Pinpoint the cell where the given text exists, returning its [X, Y] midpoint coordinate. 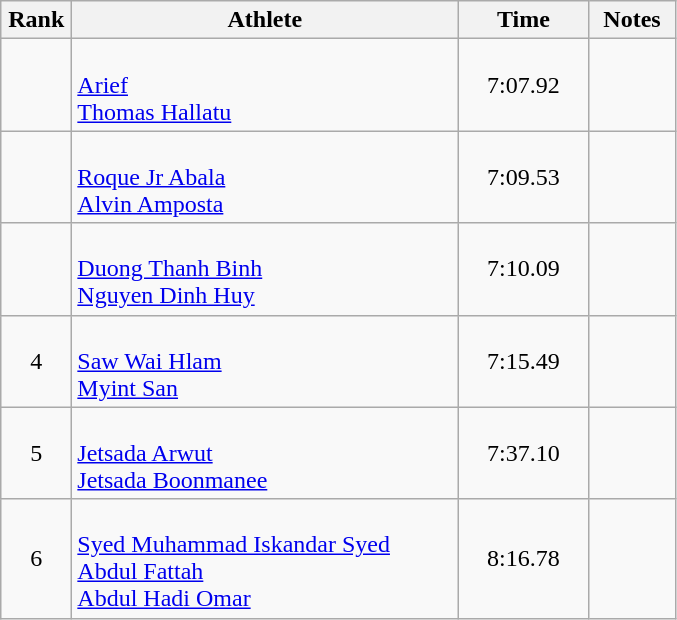
Roque Jr AbalaAlvin Amposta [265, 177]
5 [36, 453]
Saw Wai HlamMyint San [265, 361]
Time [524, 20]
6 [36, 558]
4 [36, 361]
AriefThomas Hallatu [265, 85]
Duong Thanh BinhNguyen Dinh Huy [265, 269]
8:16.78 [524, 558]
Syed Muhammad Iskandar Syed Abdul FattahAbdul Hadi Omar [265, 558]
7:10.09 [524, 269]
7:37.10 [524, 453]
7:07.92 [524, 85]
7:09.53 [524, 177]
Rank [36, 20]
Athlete [265, 20]
Jetsada ArwutJetsada Boonmanee [265, 453]
7:15.49 [524, 361]
Notes [632, 20]
